Output the [x, y] coordinate of the center of the cell containing the given text.  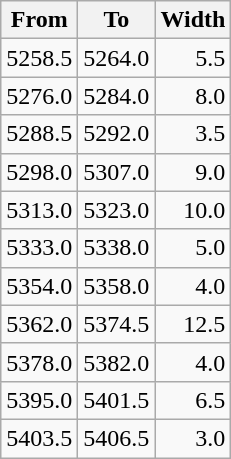
5354.0 [40, 286]
5395.0 [40, 400]
12.5 [193, 324]
5406.5 [116, 438]
3.5 [193, 134]
5374.5 [116, 324]
5323.0 [116, 210]
5276.0 [40, 96]
5298.0 [40, 172]
From [40, 20]
5258.5 [40, 58]
5.5 [193, 58]
5358.0 [116, 286]
5284.0 [116, 96]
8.0 [193, 96]
5313.0 [40, 210]
5382.0 [116, 362]
5.0 [193, 248]
Width [193, 20]
5403.5 [40, 438]
5333.0 [40, 248]
5401.5 [116, 400]
5362.0 [40, 324]
To [116, 20]
10.0 [193, 210]
5292.0 [116, 134]
6.5 [193, 400]
5264.0 [116, 58]
3.0 [193, 438]
5307.0 [116, 172]
5378.0 [40, 362]
9.0 [193, 172]
5338.0 [116, 248]
5288.5 [40, 134]
